Detect which cell encompasses the target text, then output its [X, Y] center coordinate. 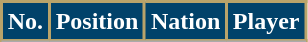
Nation [186, 22]
No. [26, 22]
Position [96, 22]
Player [266, 22]
